Scan for the cell matching the given text and deliver its (x, y) coordinate at center. 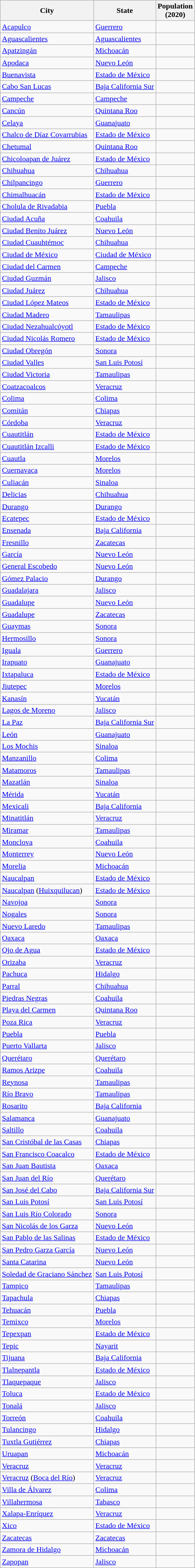
Puerto Vallarta (47, 1046)
Córdoba (47, 422)
Piedras Negras (47, 998)
Comitán (47, 411)
García (47, 554)
San Juan Bautista (47, 1166)
Iguala (47, 650)
Ciudad Juárez (47, 290)
Ecatepec (47, 518)
Fresnillo (47, 542)
Saltillo (47, 1130)
Chetumal (47, 146)
Buenavista (47, 75)
Ensenada (47, 530)
Zapopan (47, 1562)
Torreón (47, 1418)
Hermosillo (47, 638)
Reynosa (47, 1082)
Nuevo Laredo (47, 926)
Coatzacoalcos (47, 387)
Tlaquepaque (47, 1382)
Chimalhuacán (47, 195)
San Pablo de las Salinas (47, 1238)
Ciudad Obregón (47, 351)
State (125, 11)
Navojoa (47, 902)
Rosarito (47, 1106)
La Paz (47, 722)
Uruapan (47, 1454)
Ramos Arizpe (47, 1070)
Cabo San Lucas (47, 87)
Jiutepec (47, 686)
Ciudad Guzmán (47, 279)
Monterrey (47, 854)
Chilpancingo (47, 183)
Naucalpan (Huixquilucan) (47, 890)
Delicias (47, 494)
Guadalajara (47, 590)
Soledad de Graciano Sánchez (47, 1274)
Ciudad Acuña (47, 219)
Ojo de Agua (47, 950)
Mexicali (47, 806)
San Francisco Coacalco (47, 1154)
Playa del Carmen (47, 1010)
Acapulco (47, 27)
Mazatlán (47, 782)
General Escobedo (47, 566)
Xico (47, 1526)
San Cristóbal de las Casas (47, 1142)
Ciudad Nezahualcóyotl (47, 326)
Culiacán (47, 482)
Ciudad Nicolás Romero (47, 338)
Villahermosa (47, 1502)
Lagos de Moreno (47, 710)
Irapuato (47, 662)
Minatitlán (47, 818)
Santa Catarina (47, 1262)
Tijuana (47, 1358)
Veracruz (Boca del Río) (47, 1478)
Los Mochis (47, 746)
Salamanca (47, 1118)
Toluca (47, 1394)
Cuernavaca (47, 470)
Chalco de Díaz Covarrubias (47, 135)
San Pedro Garza García (47, 1250)
San Luis Río Colorado (47, 1214)
Chicoloapan de Juárez (47, 158)
Apatzingán (47, 51)
Ciudad Benito Juárez (47, 231)
Tonalá (47, 1406)
Cuautla (47, 458)
Tehuacán (47, 1310)
Ciudad del Carmen (47, 267)
Cholula de Rivadabia (47, 207)
Tlalnepantla (47, 1370)
City (47, 11)
Poza Rica (47, 1022)
Ciudad Madero (47, 314)
Tampico (47, 1286)
Apodaca (47, 63)
Nogales (47, 914)
Monclova (47, 842)
Tepic (47, 1346)
Ciudad Victoria (47, 375)
Pachuca (47, 974)
San Nicolás de los Garza (47, 1226)
Cuautitlán Izcalli (47, 446)
Tabasco (125, 1502)
Nayarit (125, 1346)
Tapachula (47, 1298)
Ixtapaluca (47, 674)
Celaya (47, 123)
Xalapa-Enríquez (47, 1514)
Mérida (47, 794)
San Juan del Río (47, 1178)
Kanasín (47, 698)
Cancún (47, 111)
San José del Cabo (47, 1190)
Manzanillo (47, 758)
Naucalpan (47, 878)
Villa de Álvarez (47, 1490)
Population(2020) (175, 11)
León (47, 734)
Morelia (47, 866)
Ciudad Cuauhtémoc (47, 243)
Tepexpan (47, 1334)
Matamoros (47, 770)
Cuautitlán (47, 434)
Gómez Palacio (47, 578)
Río Bravo (47, 1094)
Zamora de Hidalgo (47, 1550)
Orizaba (47, 962)
Ciudad Valles (47, 363)
Miramar (47, 830)
Parral (47, 986)
Ciudad López Mateos (47, 302)
Tulancingo (47, 1430)
Tuxtla Gutiérrez (47, 1442)
Guaymas (47, 626)
Temixco (47, 1322)
